Search for the cell housing the specified text and yield its (x, y) center coordinate. 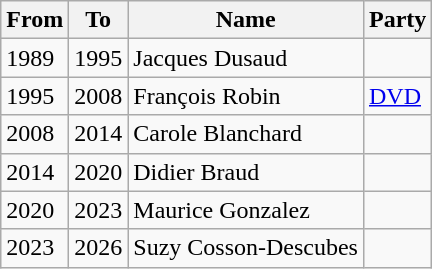
François Robin (246, 96)
Party (397, 20)
Suzy Cosson-Descubes (246, 248)
Jacques Dusaud (246, 58)
From (35, 20)
Carole Blanchard (246, 134)
Didier Braud (246, 172)
2026 (98, 248)
Name (246, 20)
DVD (397, 96)
To (98, 20)
Maurice Gonzalez (246, 210)
1989 (35, 58)
